For the text-containing cell, return its midpoint in [x, y] coordinate format. 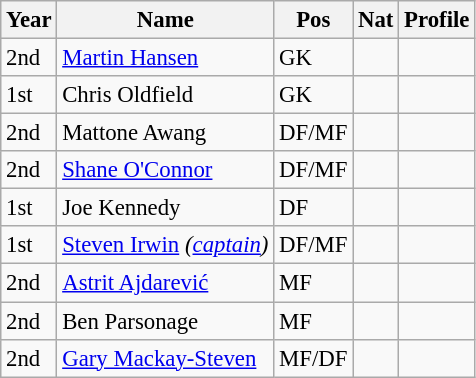
Shane O'Connor [166, 170]
Profile [437, 20]
Joe Kennedy [166, 208]
Chris Oldfield [166, 95]
Gary Mackay-Steven [166, 358]
DF [314, 208]
Astrit Ajdarević [166, 283]
MF/DF [314, 358]
Nat [376, 20]
Year [29, 20]
Steven Irwin (captain) [166, 245]
Name [166, 20]
Mattone Awang [166, 133]
Pos [314, 20]
Ben Parsonage [166, 321]
Martin Hansen [166, 58]
